Extract the (x, y) coordinate from the center of the cell holding the provided text.  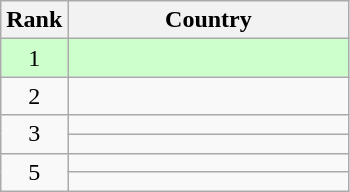
5 (34, 172)
1 (34, 58)
Rank (34, 20)
2 (34, 96)
3 (34, 134)
Country (208, 20)
